Determine the [x, y] coordinate at the center of the cell enclosing the given text.  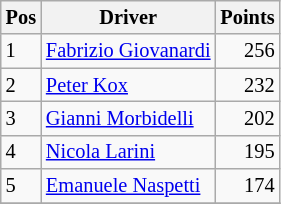
2 [21, 85]
3 [21, 118]
Emanuele Naspetti [128, 186]
195 [247, 152]
Gianni Morbidelli [128, 118]
Peter Kox [128, 85]
232 [247, 85]
Nicola Larini [128, 152]
4 [21, 152]
256 [247, 51]
1 [21, 51]
Fabrizio Giovanardi [128, 51]
Points [247, 17]
Pos [21, 17]
5 [21, 186]
174 [247, 186]
202 [247, 118]
Driver [128, 17]
